Return the (X, Y) coordinate for the center point of the cell that contains the specified text.  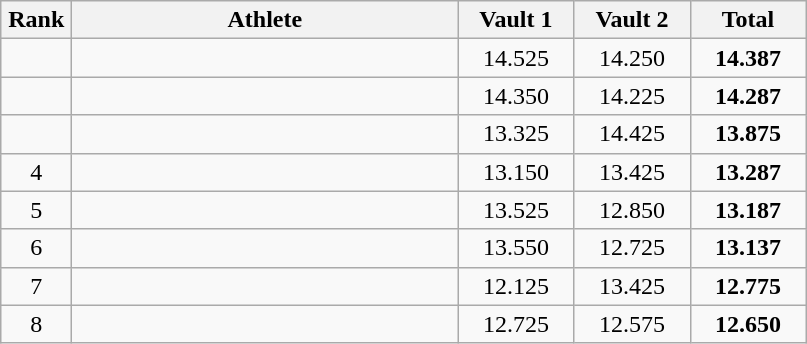
Rank (36, 20)
Vault 2 (632, 20)
5 (36, 210)
7 (36, 286)
13.525 (516, 210)
14.525 (516, 58)
13.187 (748, 210)
14.250 (632, 58)
12.575 (632, 324)
6 (36, 248)
14.287 (748, 96)
Athlete (265, 20)
13.875 (748, 134)
14.225 (632, 96)
13.137 (748, 248)
Total (748, 20)
13.150 (516, 172)
14.387 (748, 58)
Vault 1 (516, 20)
4 (36, 172)
14.350 (516, 96)
13.325 (516, 134)
8 (36, 324)
12.850 (632, 210)
12.125 (516, 286)
14.425 (632, 134)
13.550 (516, 248)
13.287 (748, 172)
12.650 (748, 324)
12.775 (748, 286)
